Detect which cell encompasses the target text, then output its (X, Y) center coordinate. 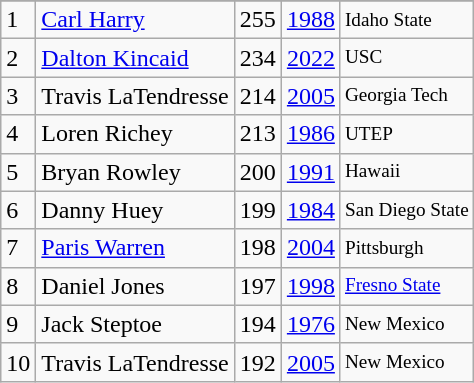
2004 (310, 248)
1976 (310, 324)
Bryan Rowley (135, 172)
Georgia Tech (406, 96)
1 (18, 20)
Carl Harry (135, 20)
San Diego State (406, 210)
213 (258, 134)
Paris Warren (135, 248)
5 (18, 172)
Hawaii (406, 172)
2022 (310, 58)
4 (18, 134)
234 (258, 58)
9 (18, 324)
199 (258, 210)
6 (18, 210)
10 (18, 362)
Idaho State (406, 20)
2 (18, 58)
198 (258, 248)
197 (258, 286)
8 (18, 286)
UTEP (406, 134)
1991 (310, 172)
Loren Richey (135, 134)
3 (18, 96)
Daniel Jones (135, 286)
255 (258, 20)
7 (18, 248)
200 (258, 172)
1998 (310, 286)
USC (406, 58)
1988 (310, 20)
1986 (310, 134)
Danny Huey (135, 210)
192 (258, 362)
214 (258, 96)
Pittsburgh (406, 248)
1984 (310, 210)
194 (258, 324)
Dalton Kincaid (135, 58)
Jack Steptoe (135, 324)
Fresno State (406, 286)
